Extract the [x, y] coordinate from the center of the cell holding the provided text.  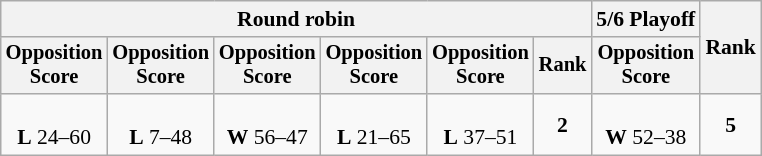
5 [730, 124]
L 37–51 [480, 124]
L 21–65 [374, 124]
2 [563, 124]
Round robin [296, 19]
L 24–60 [54, 124]
W 56–47 [268, 124]
5/6 Playoff [646, 19]
L 7–48 [160, 124]
W 52–38 [646, 124]
